Return the (x, y) coordinate for the center point of the cell that contains the specified text.  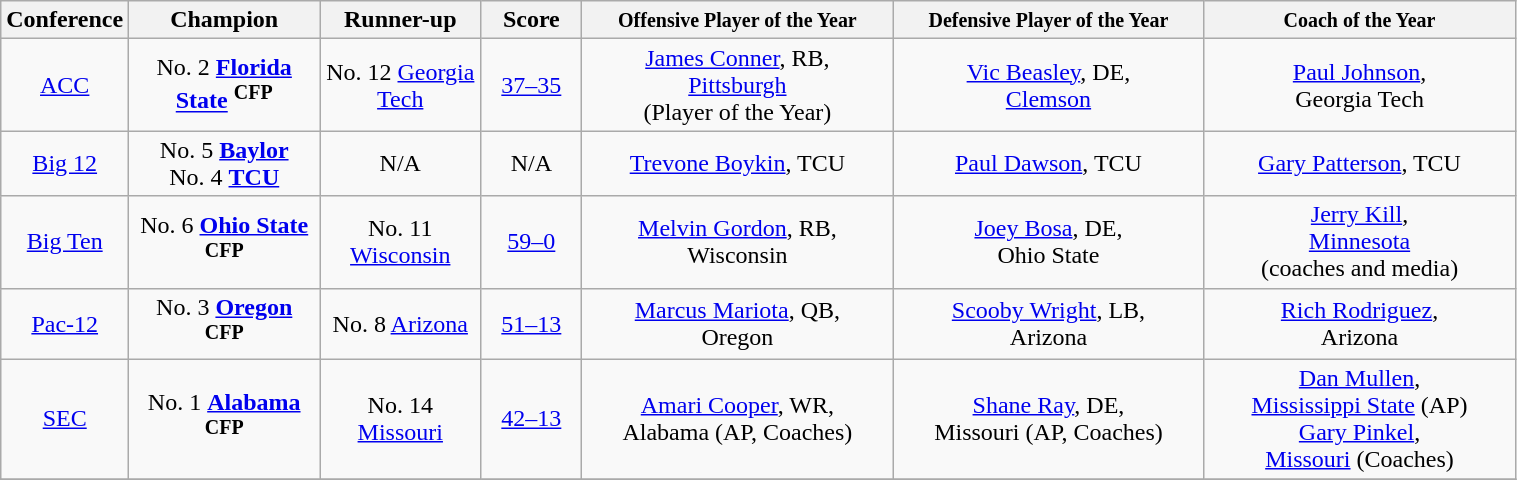
No. 8 Arizona (400, 324)
59–0 (532, 242)
Conference (65, 20)
No. 5 BaylorNo. 4 TCU (224, 164)
No. 1 Alabama CFP (224, 420)
No. 14 Missouri (400, 420)
Joey Bosa, DE, Ohio State (1048, 242)
Melvin Gordon, RB, Wisconsin (738, 242)
Big Ten (65, 242)
37–35 (532, 85)
Rich Rodriguez, Arizona (1360, 324)
Vic Beasley, DE, Clemson (1048, 85)
Big 12 (65, 164)
Coach of the Year (1360, 20)
Amari Cooper, WR, Alabama (AP, Coaches) (738, 420)
Scooby Wright, LB, Arizona (1048, 324)
Trevone Boykin, TCU (738, 164)
James Conner, RB, Pittsburgh (Player of the Year) (738, 85)
42–13 (532, 420)
Jerry Kill, Minnesota (coaches and media) (1360, 242)
51–13 (532, 324)
Shane Ray, DE, Missouri (AP, Coaches) (1048, 420)
ACC (65, 85)
Offensive Player of the Year (738, 20)
No. 2 Florida State CFP (224, 85)
Pac-12 (65, 324)
Score (532, 20)
No. 6 Ohio State CFP (224, 242)
SEC (65, 420)
Paul Dawson, TCU (1048, 164)
No. 3 Oregon CFP (224, 324)
Defensive Player of the Year (1048, 20)
Champion (224, 20)
Paul Johnson, Georgia Tech (1360, 85)
Dan Mullen, Mississippi State (AP) Gary Pinkel, Missouri (Coaches) (1360, 420)
No. 11 Wisconsin (400, 242)
Marcus Mariota, QB, Oregon (738, 324)
Runner-up (400, 20)
No. 12 Georgia Tech (400, 85)
Gary Patterson, TCU (1360, 164)
